Find where the given text appears and provide that cell's center as (x, y) coordinate. 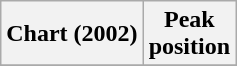
Chart (2002) (72, 34)
Peakposition (189, 34)
